Return the (X, Y) coordinate for the center point of the cell that contains the specified text.  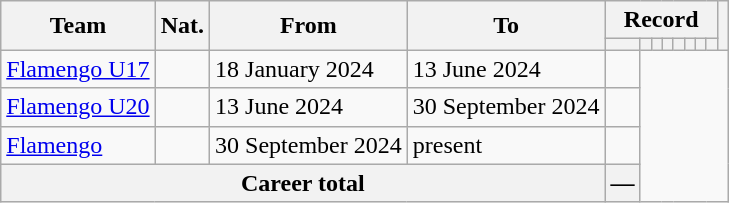
Nat. (182, 26)
Team (78, 26)
— (622, 183)
Flamengo U20 (78, 107)
present (506, 145)
Career total (303, 183)
18 January 2024 (309, 69)
To (506, 26)
Flamengo U17 (78, 69)
Flamengo (78, 145)
From (309, 26)
Record (661, 20)
